Locate the cell with the specified text and output its [x, y] center coordinate. 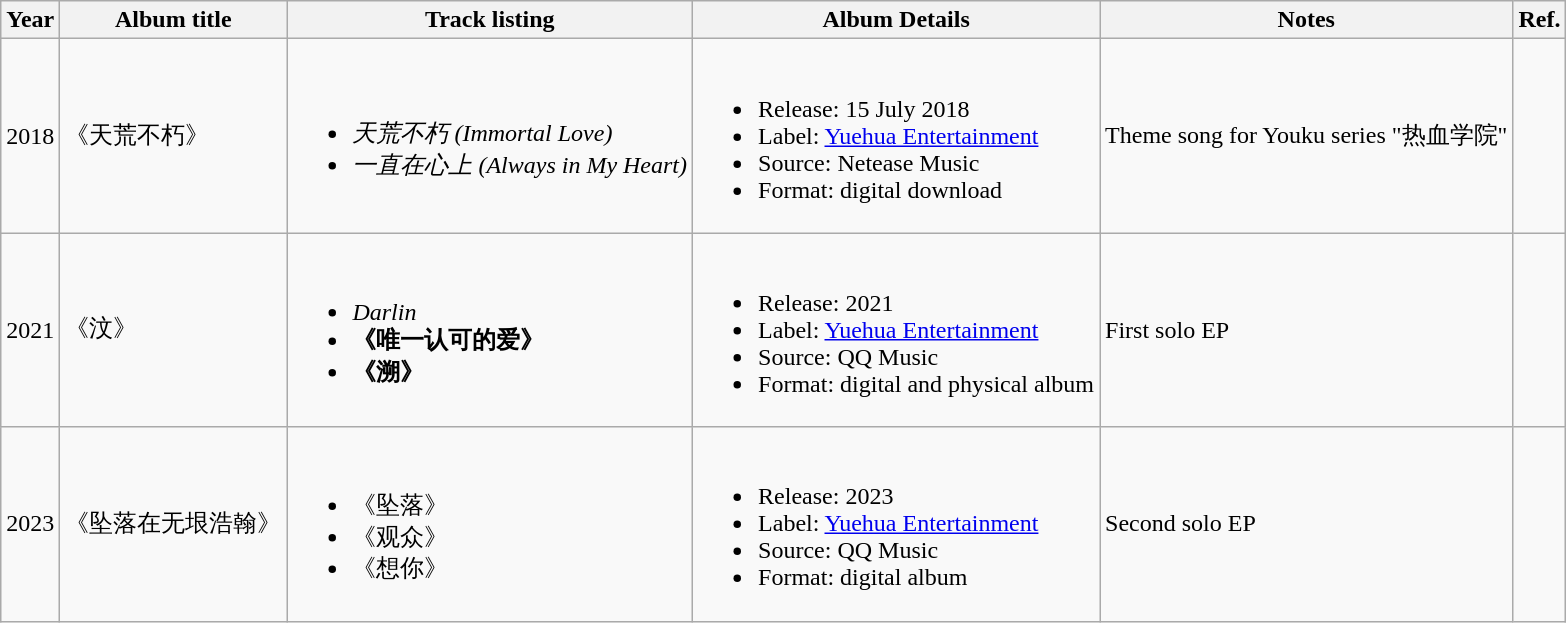
Notes [1306, 20]
First solo EP [1306, 330]
2023 [30, 524]
《坠落在无垠浩翰》 [174, 524]
Year [30, 20]
《汶》 [174, 330]
Release: 2023Label: Yuehua EntertainmentSource: QQ MusicFormat: digital album [896, 524]
《坠落》《观众》《想你》 [490, 524]
Album title [174, 20]
Track listing [490, 20]
《天荒不朽》 [174, 136]
Second solo EP [1306, 524]
Release: 15 July 2018Label: Yuehua EntertainmentSource: Netease MusicFormat: digital download [896, 136]
2018 [30, 136]
Darlin《唯一认可的爱》《溯》 [490, 330]
天荒不朽 (Immortal Love)一直在心上 (Always in My Heart) [490, 136]
Release: 2021Label: Yuehua EntertainmentSource: QQ MusicFormat: digital and physical album [896, 330]
Ref. [1540, 20]
Theme song for Youku series "热血学院" [1306, 136]
2021 [30, 330]
Album Details [896, 20]
